Detect which cell encompasses the target text, then output its [x, y] center coordinate. 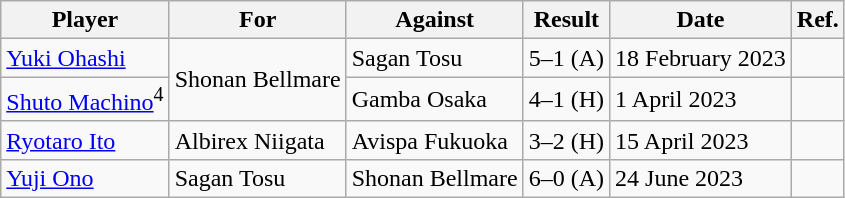
18 February 2023 [701, 58]
4–1 (H) [566, 100]
Ref. [818, 20]
For [258, 20]
Yuji Ono [85, 178]
3–2 (H) [566, 140]
Avispa Fukuoka [434, 140]
Albirex Niigata [258, 140]
Player [85, 20]
5–1 (A) [566, 58]
15 April 2023 [701, 140]
Ryotaro Ito [85, 140]
Shuto Machino4 [85, 100]
Date [701, 20]
Against [434, 20]
Yuki Ohashi [85, 58]
Gamba Osaka [434, 100]
24 June 2023 [701, 178]
Result [566, 20]
6–0 (A) [566, 178]
1 April 2023 [701, 100]
